Locate the cell with the specified text and output its (X, Y) center coordinate. 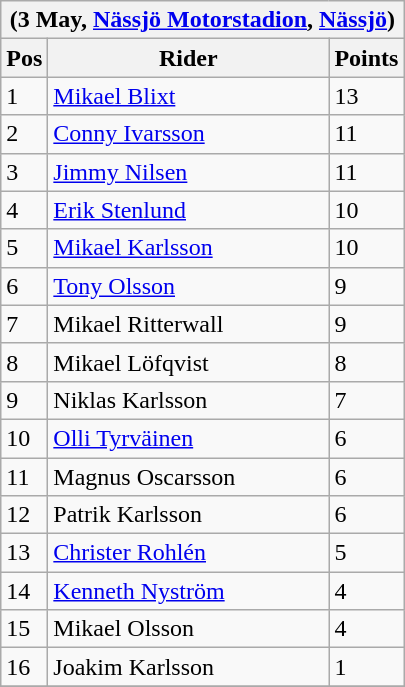
14 (24, 591)
Erik Stenlund (188, 210)
3 (24, 172)
Patrik Karlsson (188, 515)
Tony Olsson (188, 286)
Jimmy Nilsen (188, 172)
Mikael Ritterwall (188, 324)
Christer Rohlén (188, 553)
Magnus Oscarsson (188, 477)
Joakim Karlsson (188, 667)
Mikael Karlsson (188, 248)
Pos (24, 58)
Mikael Blixt (188, 96)
Kenneth Nyström (188, 591)
2 (24, 134)
12 (24, 515)
Olli Tyrväinen (188, 438)
(3 May, Nässjö Motorstadion, Nässjö) (202, 20)
Rider (188, 58)
Conny Ivarsson (188, 134)
16 (24, 667)
Niklas Karlsson (188, 400)
Mikael Olsson (188, 629)
15 (24, 629)
Mikael Löfqvist (188, 362)
Points (366, 58)
